Scan for the cell matching the given text and deliver its (X, Y) coordinate at center. 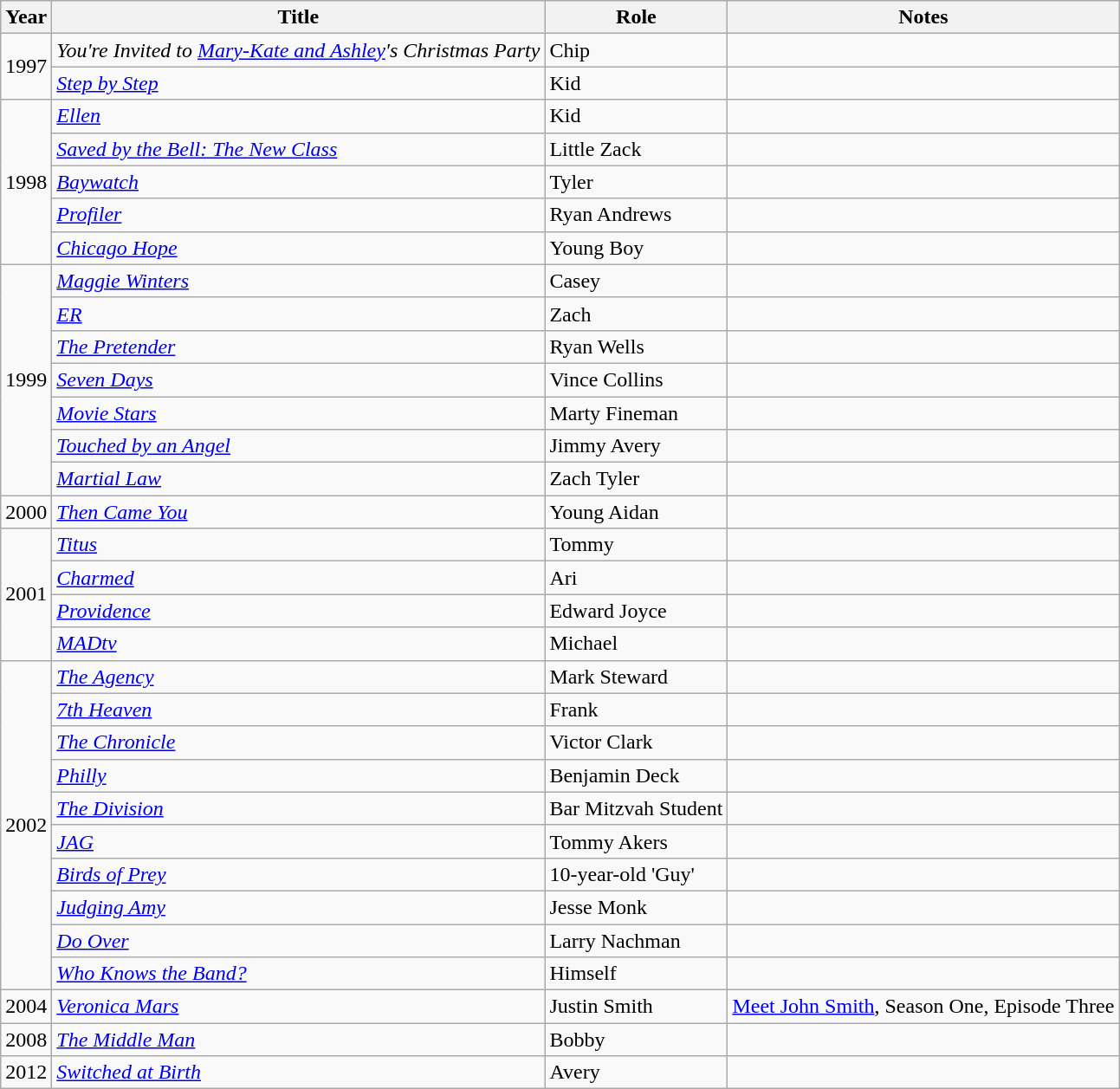
Bobby (636, 1040)
2004 (26, 1007)
Zach Tyler (636, 479)
Marty Fineman (636, 413)
Saved by the Bell: The New Class (298, 149)
Himself (636, 974)
Judging Amy (298, 907)
2008 (26, 1040)
2012 (26, 1073)
Do Over (298, 940)
The Agency (298, 677)
Ellen (298, 116)
Charmed (298, 578)
Baywatch (298, 182)
7th Heaven (298, 710)
Titus (298, 545)
MADtv (298, 644)
2002 (26, 825)
Benjamin Deck (636, 775)
Avery (636, 1073)
ER (298, 314)
Jesse Monk (636, 907)
Victor Clark (636, 742)
1999 (26, 379)
The Chronicle (298, 742)
Young Aidan (636, 512)
2000 (26, 512)
Ari (636, 578)
Mark Steward (636, 677)
Title (298, 17)
Then Came You (298, 512)
Providence (298, 611)
Movie Stars (298, 413)
Vince Collins (636, 379)
Justin Smith (636, 1007)
Frank (636, 710)
Zach (636, 314)
Profiler (298, 215)
Chicago Hope (298, 248)
You're Invited to Mary-Kate and Ashley's Christmas Party (298, 50)
The Middle Man (298, 1040)
Michael (636, 644)
Birds of Prey (298, 874)
Tommy Akers (636, 841)
Seven Days (298, 379)
Notes (923, 17)
Philly (298, 775)
Tyler (636, 182)
Little Zack (636, 149)
Role (636, 17)
Year (26, 17)
Who Knows the Band? (298, 974)
Bar Mitzvah Student (636, 808)
Step by Step (298, 83)
2001 (26, 594)
Maggie Winters (298, 281)
JAG (298, 841)
Larry Nachman (636, 940)
1997 (26, 67)
Veronica Mars (298, 1007)
Switched at Birth (298, 1073)
Edward Joyce (636, 611)
Ryan Andrews (636, 215)
Young Boy (636, 248)
The Division (298, 808)
Chip (636, 50)
Ryan Wells (636, 347)
Martial Law (298, 479)
Tommy (636, 545)
The Pretender (298, 347)
Casey (636, 281)
Jimmy Avery (636, 446)
10-year-old 'Guy' (636, 874)
Meet John Smith, Season One, Episode Three (923, 1007)
Touched by an Angel (298, 446)
1998 (26, 182)
